Extract the [X, Y] coordinate from the center of the cell holding the provided text.  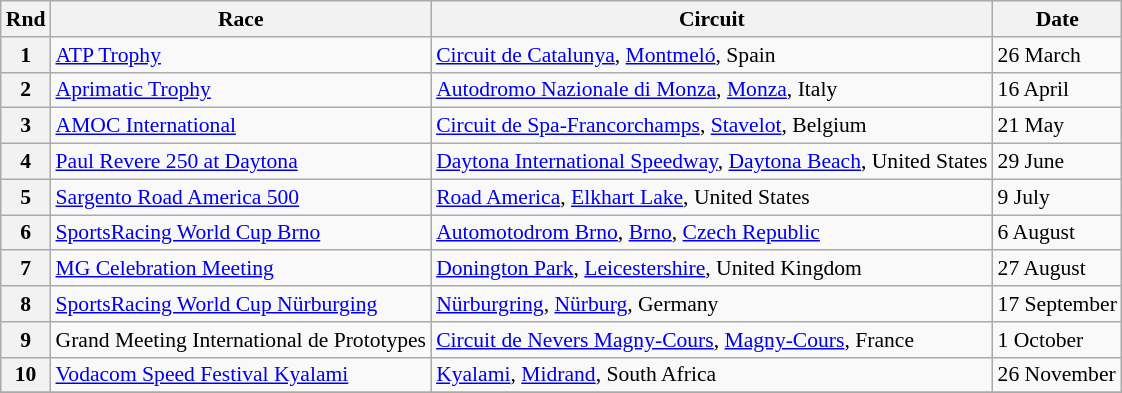
Donington Park, Leicestershire, United Kingdom [712, 269]
Rnd [26, 19]
Circuit de Nevers Magny-Cours, Magny-Cours, France [712, 340]
Paul Revere 250 at Daytona [240, 162]
Nürburgring, Nürburg, Germany [712, 304]
SportsRacing World Cup Nürburging [240, 304]
Kyalami, Midrand, South Africa [712, 375]
1 October [1058, 340]
21 May [1058, 126]
Sargento Road America 500 [240, 197]
9 July [1058, 197]
Aprimatic Trophy [240, 90]
26 March [1058, 55]
Automotodrom Brno, Brno, Czech Republic [712, 233]
10 [26, 375]
Autodromo Nazionale di Monza, Monza, Italy [712, 90]
6 [26, 233]
8 [26, 304]
16 April [1058, 90]
Daytona International Speedway, Daytona Beach, United States [712, 162]
5 [26, 197]
ATP Trophy [240, 55]
Grand Meeting International de Prototypes [240, 340]
Circuit de Catalunya, Montmeló, Spain [712, 55]
MG Celebration Meeting [240, 269]
26 November [1058, 375]
6 August [1058, 233]
17 September [1058, 304]
Date [1058, 19]
Circuit [712, 19]
Circuit de Spa-Francorchamps, Stavelot, Belgium [712, 126]
Vodacom Speed Festival Kyalami [240, 375]
29 June [1058, 162]
3 [26, 126]
Road America, Elkhart Lake, United States [712, 197]
4 [26, 162]
Race [240, 19]
SportsRacing World Cup Brno [240, 233]
7 [26, 269]
9 [26, 340]
1 [26, 55]
AMOC International [240, 126]
2 [26, 90]
27 August [1058, 269]
